Scan for the cell matching the given text and deliver its (X, Y) coordinate at center. 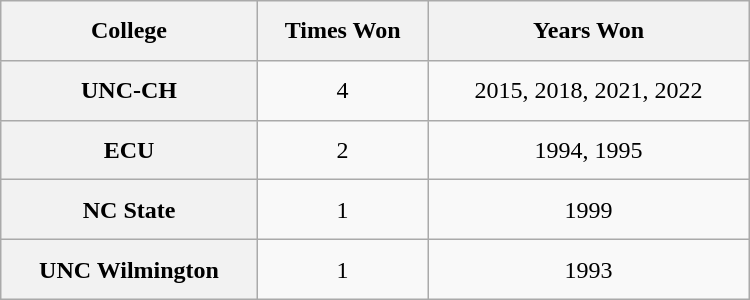
2 (342, 150)
4 (342, 90)
2015, 2018, 2021, 2022 (588, 90)
College (130, 31)
UNC-CH (130, 90)
Times Won (342, 31)
UNC Wilmington (130, 270)
1993 (588, 270)
NC State (130, 210)
1999 (588, 210)
ECU (130, 150)
Years Won (588, 31)
1994, 1995 (588, 150)
